For the text-containing cell, return its midpoint in [X, Y] coordinate format. 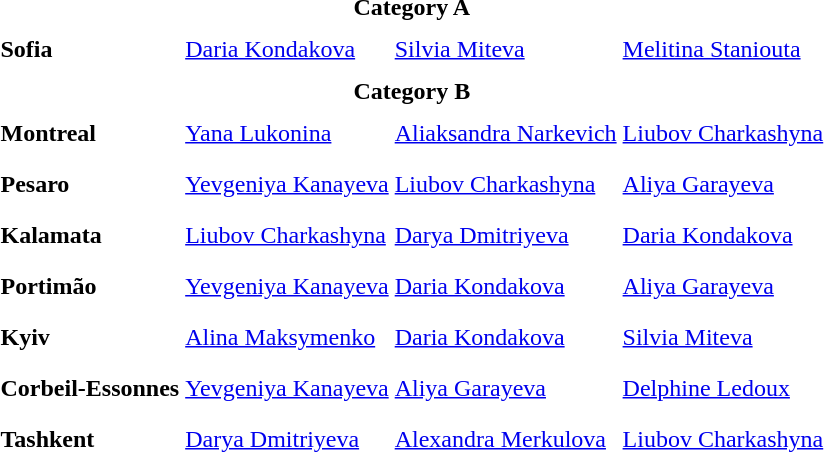
Aliya Garayeva [506, 388]
Silvia Miteva [506, 49]
Yana Lukonina [288, 133]
Aliaksandra Narkevich [506, 133]
Darya Dmitriyeva [506, 235]
Alina Maksymenko [288, 337]
